From the cell containing the given text, extract its center point as [x, y] coordinate. 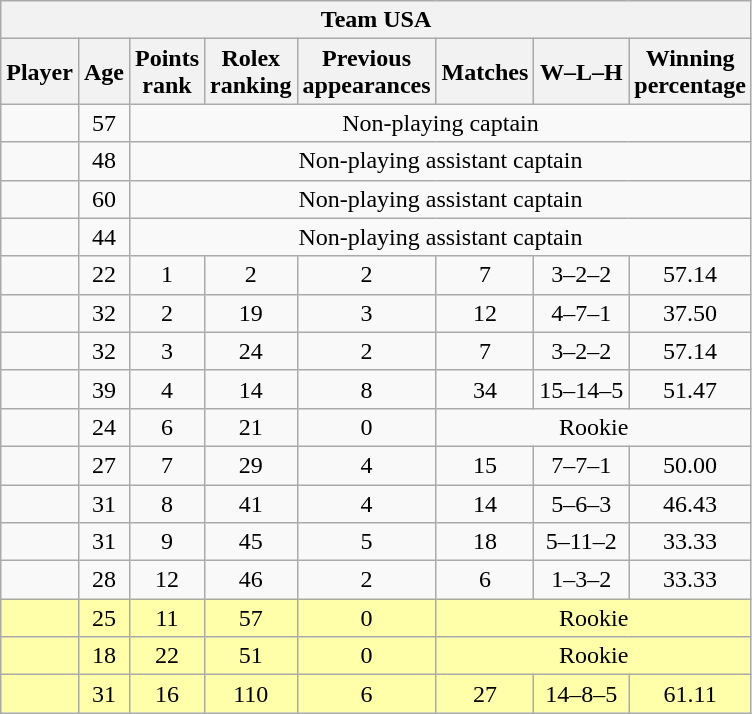
1–3–2 [582, 580]
5 [366, 542]
25 [104, 618]
Winningpercentage [690, 72]
48 [104, 161]
7–7–1 [582, 465]
46 [251, 580]
Age [104, 72]
46.43 [690, 503]
29 [251, 465]
Player [40, 72]
44 [104, 237]
5–11–2 [582, 542]
4–7–1 [582, 313]
Matches [485, 72]
28 [104, 580]
37.50 [690, 313]
15 [485, 465]
Previousappearances [366, 72]
11 [166, 618]
Non-playing captain [440, 123]
39 [104, 389]
W–L–H [582, 72]
110 [251, 694]
51.47 [690, 389]
61.11 [690, 694]
1 [166, 275]
5–6–3 [582, 503]
41 [251, 503]
51 [251, 656]
34 [485, 389]
21 [251, 427]
50.00 [690, 465]
45 [251, 542]
Team USA [376, 20]
9 [166, 542]
Rolexranking [251, 72]
16 [166, 694]
15–14–5 [582, 389]
19 [251, 313]
14–8–5 [582, 694]
60 [104, 199]
Pointsrank [166, 72]
